Find where the given text appears and provide that cell's center as (X, Y) coordinate. 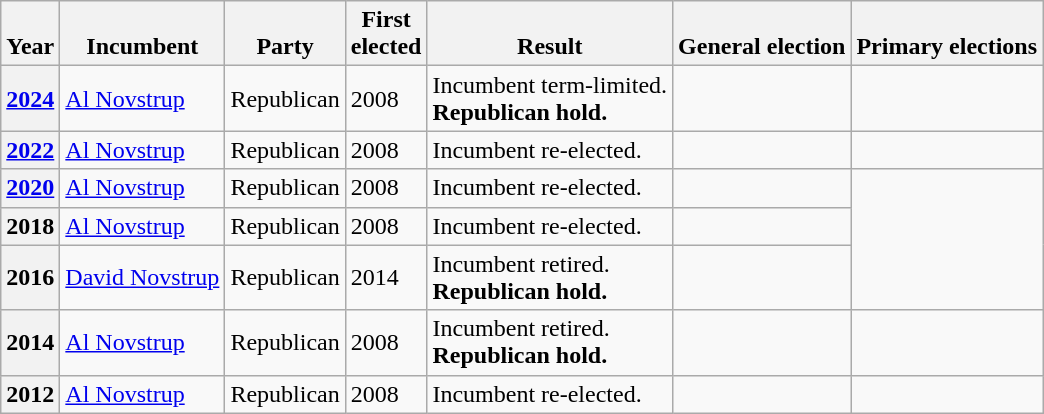
2020 (30, 188)
Firstelected (386, 34)
General election (762, 34)
2012 (30, 394)
2022 (30, 150)
2016 (30, 278)
Year (30, 34)
Incumbent term-limited.Republican hold. (550, 98)
Primary elections (947, 34)
Result (550, 34)
Incumbent (142, 34)
David Novstrup (142, 278)
Party (285, 34)
2024 (30, 98)
2018 (30, 226)
